Capture the cell that displays the provided text and extract its (X, Y) central coordinate. 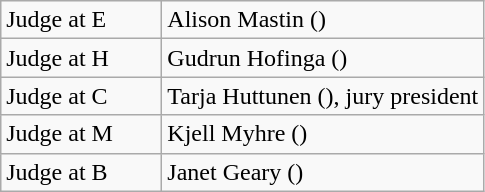
Alison Mastin () (323, 20)
Gudrun Hofinga () (323, 58)
Tarja Huttunen (), jury president (323, 96)
Judge at E (82, 20)
Kjell Myhre () (323, 134)
Judge at M (82, 134)
Janet Geary () (323, 172)
Judge at B (82, 172)
Judge at H (82, 58)
Judge at C (82, 96)
